Provide the [X, Y] coordinate of the cell's center where the given text is located.  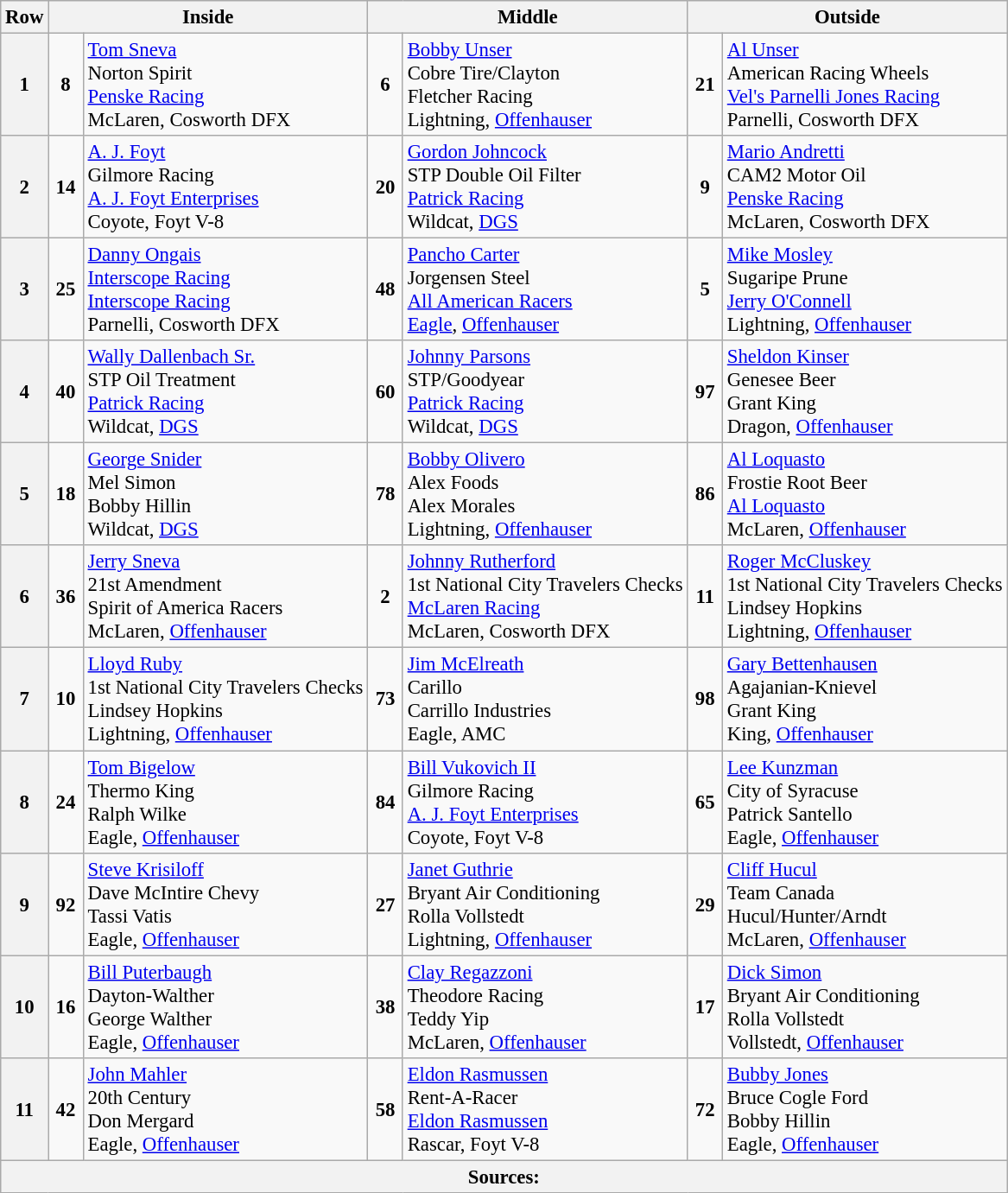
78 [385, 494]
65 [705, 802]
97 [705, 392]
7 [24, 700]
42 [66, 1109]
Pancho CarterJorgensen SteelAll American RacersEagle, Offenhauser [545, 290]
73 [385, 700]
Sheldon KinserGenesee BeerGrant KingDragon, Offenhauser [865, 392]
84 [385, 802]
3 [24, 290]
Bubby Jones Bruce Cogle FordBobby HillinEagle, Offenhauser [865, 1109]
25 [66, 290]
40 [66, 392]
Bill PuterbaughDayton-WaltherGeorge WaltherEagle, Offenhauser [225, 1007]
A. J. Foyt Gilmore RacingA. J. Foyt EnterprisesCoyote, Foyt V-8 [225, 187]
Cliff Hucul Team CanadaHucul/Hunter/ArndtMcLaren, Offenhauser [865, 904]
Johnny Rutherford 1st National City Travelers ChecksMcLaren RacingMcLaren, Cosworth DFX [545, 598]
58 [385, 1109]
Bobby Unser Cobre Tire/ClaytonFletcher RacingLightning, Offenhauser [545, 85]
29 [705, 904]
86 [705, 494]
17 [705, 1007]
Middle [528, 17]
Bill Vukovich IIGilmore RacingA. J. Foyt EnterprisesCoyote, Foyt V-8 [545, 802]
Gordon Johncock STP Double Oil FilterPatrick RacingWildcat, DGS [545, 187]
27 [385, 904]
Dick SimonBryant Air ConditioningRolla VollstedtVollstedt, Offenhauser [865, 1007]
Gary BettenhausenAgajanian-KnievelGrant KingKing, Offenhauser [865, 700]
Eldon RasmussenRent-A-RacerEldon RasmussenRascar, Foyt V-8 [545, 1109]
Tom BigelowThermo KingRalph WilkeEagle, Offenhauser [225, 802]
4 [24, 392]
20 [385, 187]
60 [385, 392]
Johnny ParsonsSTP/GoodyearPatrick RacingWildcat, DGS [545, 392]
Al Unser American Racing WheelsVel's Parnelli Jones RacingParnelli, Cosworth DFX [865, 85]
Jerry Sneva 21st AmendmentSpirit of America RacersMcLaren, Offenhauser [225, 598]
36 [66, 598]
Inside [208, 17]
38 [385, 1007]
Tom SnevaNorton SpiritPenske RacingMcLaren, Cosworth DFX [225, 85]
24 [66, 802]
Lee KunzmanCity of SyracusePatrick SantelloEagle, Offenhauser [865, 802]
Jim McElreathCarilloCarrillo IndustriesEagle, AMC [545, 700]
Lloyd Ruby1st National City Travelers ChecksLindsey HopkinsLightning, Offenhauser [225, 700]
Bobby Olivero Alex FoodsAlex MoralesLightning, Offenhauser [545, 494]
48 [385, 290]
Row [24, 17]
Roger McCluskey1st National City Travelers ChecksLindsey HopkinsLightning, Offenhauser [865, 598]
Mario Andretti CAM2 Motor OilPenske RacingMcLaren, Cosworth DFX [865, 187]
72 [705, 1109]
Mike MosleySugaripe PruneJerry O'ConnellLightning, Offenhauser [865, 290]
Sources: [504, 1177]
George SniderMel SimonBobby HillinWildcat, DGS [225, 494]
Steve KrisiloffDave McIntire ChevyTassi VatisEagle, Offenhauser [225, 904]
Outside [847, 17]
Wally Dallenbach Sr.STP Oil TreatmentPatrick RacingWildcat, DGS [225, 392]
16 [66, 1007]
Danny Ongais Interscope RacingInterscope RacingParnelli, Cosworth DFX [225, 290]
Clay Regazzoni Theodore RacingTeddy YipMcLaren, Offenhauser [545, 1007]
21 [705, 85]
18 [66, 494]
1 [24, 85]
Janet Guthrie Bryant Air ConditioningRolla VollstedtLightning, Offenhauser [545, 904]
92 [66, 904]
Al LoquastoFrostie Root BeerAl LoquastoMcLaren, Offenhauser [865, 494]
98 [705, 700]
14 [66, 187]
John Mahler20th CenturyDon MergardEagle, Offenhauser [225, 1109]
